Identify which cell holds the provided text, then report its (X, Y) central coordinate. 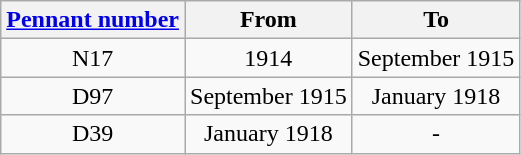
From (268, 20)
Pennant number (93, 20)
To (436, 20)
D39 (93, 134)
1914 (268, 58)
D97 (93, 96)
N17 (93, 58)
- (436, 134)
